Provide the (X, Y) coordinate of the cell's center where the given text is located.  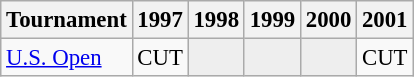
Tournament (66, 20)
2001 (385, 20)
2000 (328, 20)
1997 (160, 20)
1999 (272, 20)
U.S. Open (66, 58)
1998 (216, 20)
